Capture the cell that displays the provided text and extract its (x, y) central coordinate. 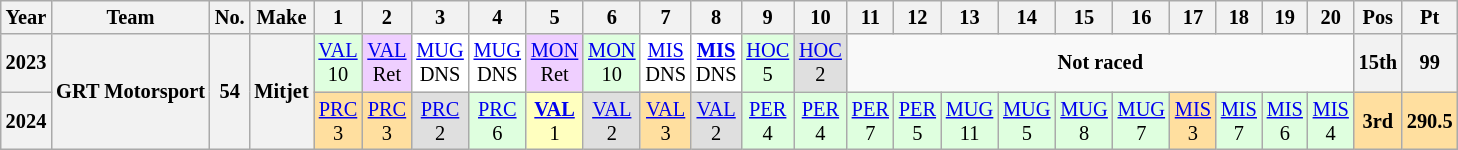
Not raced (1100, 63)
HOC2 (820, 63)
MUG11 (970, 121)
5 (554, 17)
15th (1378, 63)
GRT Motorsport (130, 92)
Pt (1430, 17)
MIS3 (1193, 121)
PER5 (918, 121)
17 (1193, 17)
54 (230, 92)
3rd (1378, 121)
MON10 (612, 63)
MUG7 (1142, 121)
MUG5 (1026, 121)
3 (440, 17)
6 (612, 17)
2023 (26, 63)
99 (1430, 63)
7 (665, 17)
14 (1026, 17)
18 (1239, 17)
PRC6 (498, 121)
MIS6 (1285, 121)
PRC2 (440, 121)
No. (230, 17)
Mitjet (282, 92)
VAL3 (665, 121)
PER7 (870, 121)
20 (1331, 17)
19 (1285, 17)
1 (338, 17)
MIS4 (1331, 121)
10 (820, 17)
8 (716, 17)
Pos (1378, 17)
11 (870, 17)
VALRet (386, 63)
MUG8 (1084, 121)
Team (130, 17)
VAL10 (338, 63)
4 (498, 17)
Make (282, 17)
15 (1084, 17)
HOC5 (768, 63)
2 (386, 17)
MIS7 (1239, 121)
Year (26, 17)
16 (1142, 17)
MONRet (554, 63)
2024 (26, 121)
13 (970, 17)
12 (918, 17)
9 (768, 17)
290.5 (1430, 121)
VAL1 (554, 121)
